Pinpoint the cell where the given text exists, returning its (X, Y) midpoint coordinate. 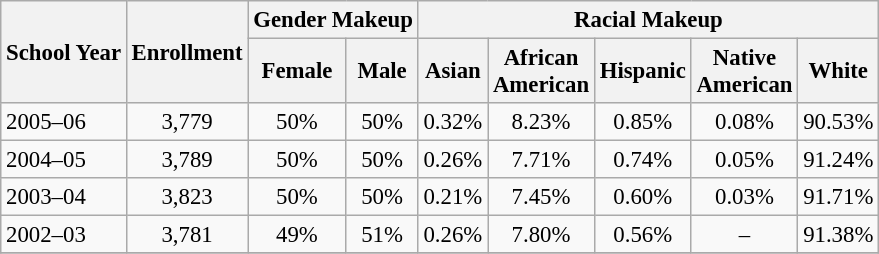
– (744, 235)
Asian (452, 72)
3,779 (187, 122)
Racial Makeup (648, 20)
91.71% (838, 197)
School Year (64, 52)
0.85% (642, 122)
2005–06 (64, 122)
0.56% (642, 235)
African American (542, 72)
90.53% (838, 122)
Enrollment (187, 52)
91.24% (838, 160)
3,781 (187, 235)
0.05% (744, 160)
2002–03 (64, 235)
8.23% (542, 122)
3,789 (187, 160)
0.74% (642, 160)
2003–04 (64, 197)
3,823 (187, 197)
51% (382, 235)
Hispanic (642, 72)
0.60% (642, 197)
0.03% (744, 197)
Native American (744, 72)
0.21% (452, 197)
7.45% (542, 197)
2004–05 (64, 160)
White (838, 72)
49% (297, 235)
91.38% (838, 235)
7.80% (542, 235)
7.71% (542, 160)
Female (297, 72)
0.08% (744, 122)
Gender Makeup (333, 20)
0.32% (452, 122)
Male (382, 72)
